For the text-containing cell, return its midpoint in (X, Y) coordinate format. 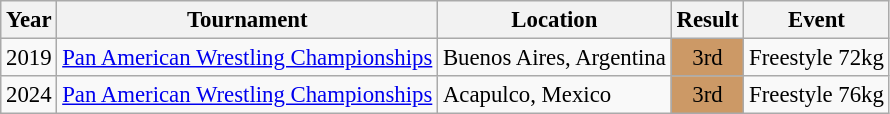
Buenos Aires, Argentina (555, 58)
2019 (29, 58)
Tournament (248, 20)
2024 (29, 95)
Acapulco, Mexico (555, 95)
Location (555, 20)
Event (816, 20)
Freestyle 72kg (816, 58)
Year (29, 20)
Freestyle 76kg (816, 95)
Result (708, 20)
